Search for the cell housing the specified text and yield its (x, y) center coordinate. 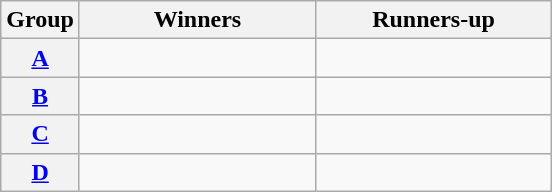
B (40, 96)
D (40, 172)
C (40, 134)
Runners-up (433, 20)
Group (40, 20)
A (40, 58)
Winners (197, 20)
